Pinpoint the cell where the given text exists, returning its [x, y] midpoint coordinate. 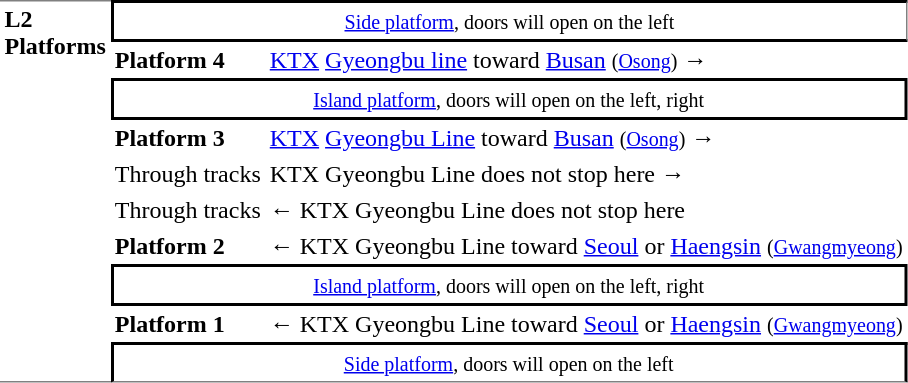
Platform 3 [188, 138]
KTX Gyeongbu Line does not stop here → [586, 174]
KTX Gyeongbu line toward Busan (Osong) → [586, 60]
← KTX Gyeongbu Line does not stop here [586, 210]
KTX Gyeongbu Line toward Busan (Osong) → [586, 138]
L2Platforms [55, 191]
Platform 2 [188, 246]
Platform 4 [188, 60]
Platform 1 [188, 324]
